Output the (x, y) coordinate of the center of the cell containing the given text.  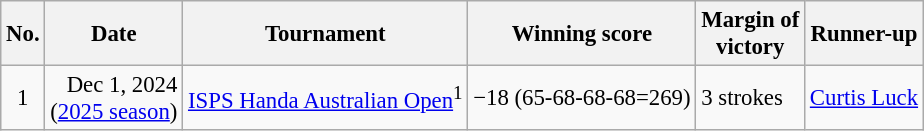
ISPS Handa Australian Open1 (326, 98)
Runner-up (864, 34)
Date (114, 34)
No. (23, 34)
Dec 1, 2024(2025 season) (114, 98)
Margin ofvictory (750, 34)
Tournament (326, 34)
Winning score (582, 34)
−18 (65-68-68-68=269) (582, 98)
1 (23, 98)
3 strokes (750, 98)
Curtis Luck (864, 98)
